Pinpoint the cell where the given text exists, returning its (x, y) midpoint coordinate. 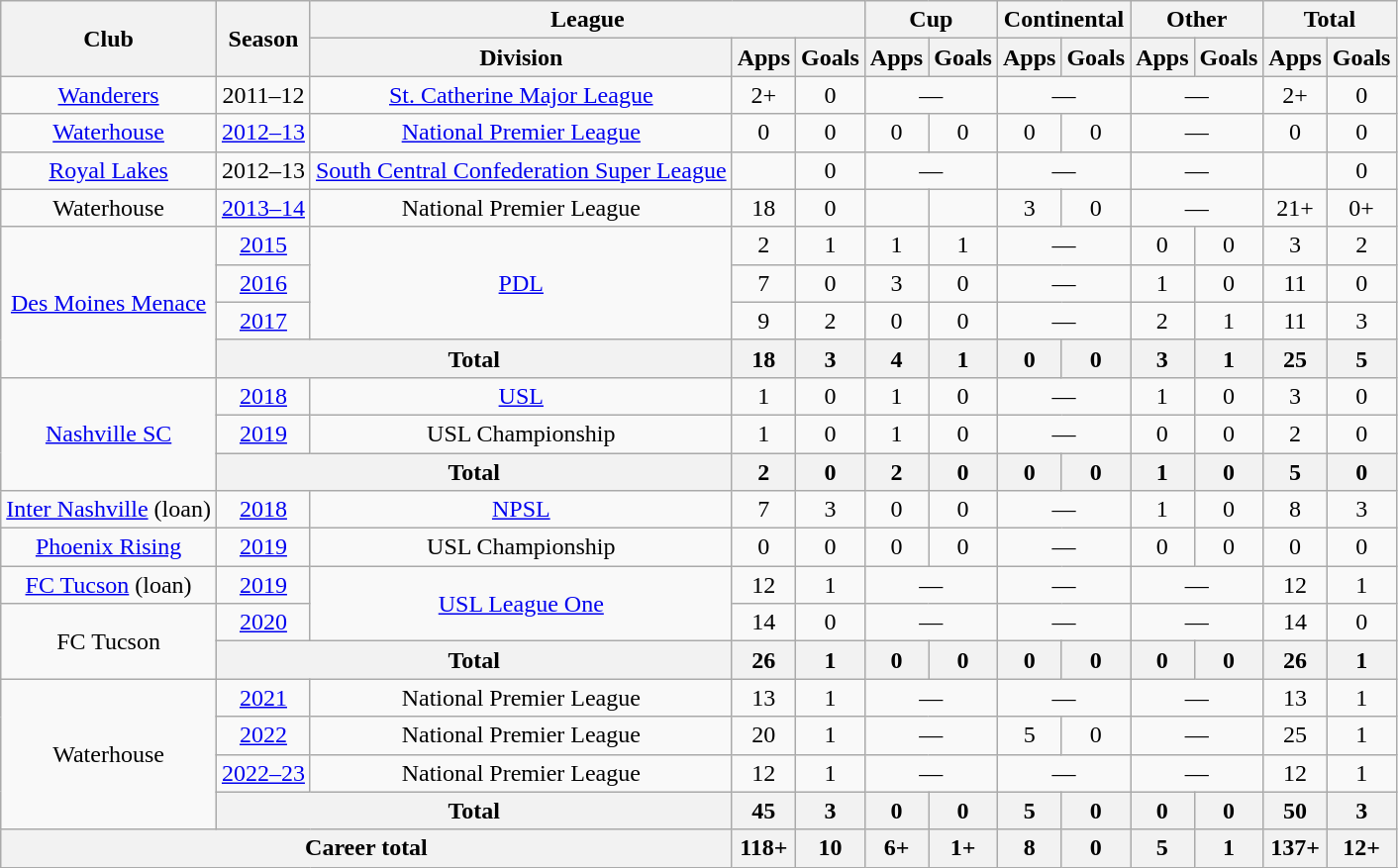
2015 (263, 245)
12+ (1361, 848)
Other (1197, 20)
Des Moines Menace (109, 302)
NPSL (521, 510)
PDL (521, 283)
Career total (366, 848)
2020 (263, 623)
9 (763, 321)
2011–12 (263, 95)
0+ (1361, 208)
2013–14 (263, 208)
2022–23 (263, 773)
2016 (263, 283)
Nashville SC (109, 434)
FC Tucson (loan) (109, 585)
USL League One (521, 604)
Division (521, 57)
South Central Confederation Super League (521, 170)
20 (763, 735)
4 (896, 358)
2022 (263, 735)
Season (263, 39)
League (587, 20)
45 (763, 811)
21+ (1295, 208)
St. Catherine Major League (521, 95)
Cup (931, 20)
6+ (896, 848)
50 (1295, 811)
Phoenix Rising (109, 547)
Club (109, 39)
137+ (1295, 848)
Wanderers (109, 95)
Royal Lakes (109, 170)
FC Tucson (109, 641)
2017 (263, 321)
2021 (263, 698)
Continental (1063, 20)
Inter Nashville (loan) (109, 510)
1+ (963, 848)
10 (831, 848)
USL (521, 396)
118+ (763, 848)
